Return the (x, y) coordinate for the center point of the cell that contains the specified text.  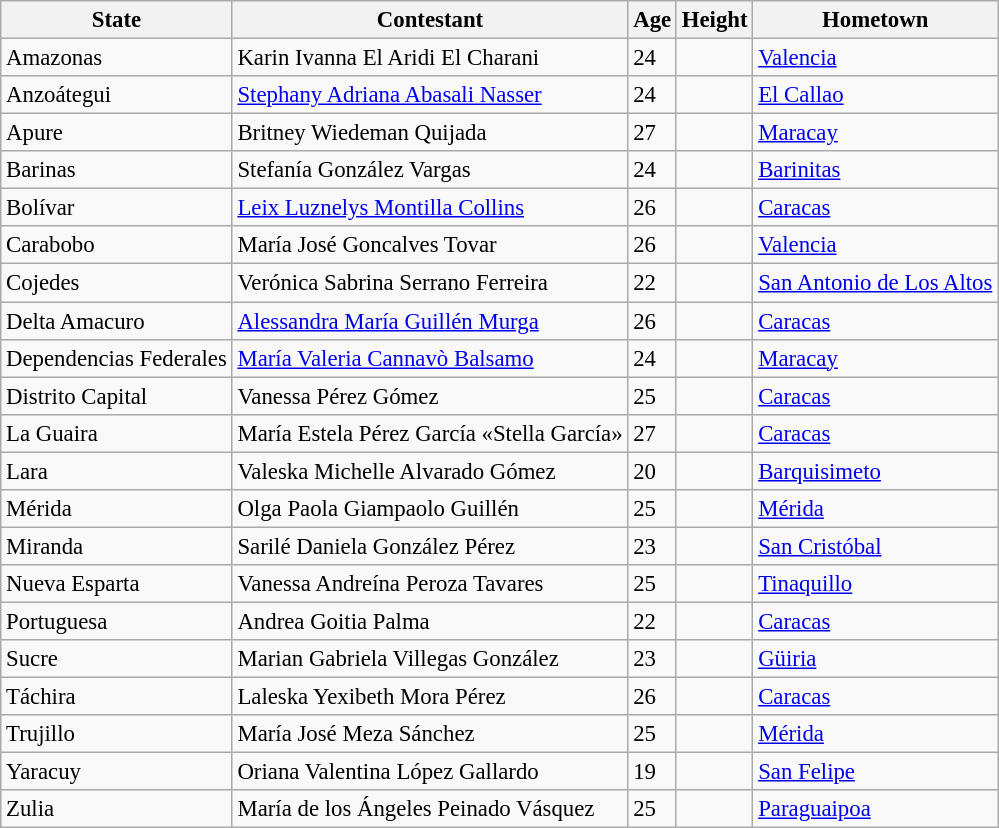
Olga Paola Giampaolo Guillén (430, 509)
Paraguaipoa (876, 809)
Contestant (430, 20)
Verónica Sabrina Serrano Ferreira (430, 283)
Age (652, 20)
Britney Wiedeman Quijada (430, 133)
La Guaira (116, 433)
Cojedes (116, 283)
María José Goncalves Tovar (430, 245)
María de los Ángeles Peinado Vásquez (430, 809)
Delta Amacuro (116, 321)
Zulia (116, 809)
Anzoátegui (116, 95)
Bolívar (116, 208)
Tinaquillo (876, 584)
Valeska Michelle Alvarado Gómez (430, 471)
Karin Ivanna El Aridi El Charani (430, 58)
Sucre (116, 659)
Carabobo (116, 245)
Trujillo (116, 734)
El Callao (876, 95)
20 (652, 471)
Barquisimeto (876, 471)
Miranda (116, 546)
María Valeria Cannavò Balsamo (430, 358)
Alessandra María Guillén Murga (430, 321)
María Estela Pérez García «Stella García» (430, 433)
Apure (116, 133)
Stefanía González Vargas (430, 170)
Hometown (876, 20)
Nueva Esparta (116, 584)
Amazonas (116, 58)
State (116, 20)
Güiria (876, 659)
Distrito Capital (116, 396)
Vanessa Andreína Peroza Tavares (430, 584)
Oriana Valentina López Gallardo (430, 772)
Andrea Goitia Palma (430, 621)
Height (714, 20)
Yaracuy (116, 772)
Portuguesa (116, 621)
Marian Gabriela Villegas González (430, 659)
San Felipe (876, 772)
Sarilé Daniela González Pérez (430, 546)
María José Meza Sánchez (430, 734)
Vanessa Pérez Gómez (430, 396)
Stephany Adriana Abasali Nasser (430, 95)
Leix Luznelys Montilla Collins (430, 208)
Táchira (116, 697)
San Cristóbal (876, 546)
Barinas (116, 170)
Lara (116, 471)
Dependencias Federales (116, 358)
Barinitas (876, 170)
San Antonio de Los Altos (876, 283)
19 (652, 772)
Laleska Yexibeth Mora Pérez (430, 697)
